Return the (x, y) coordinate for the center point of the cell that contains the specified text.  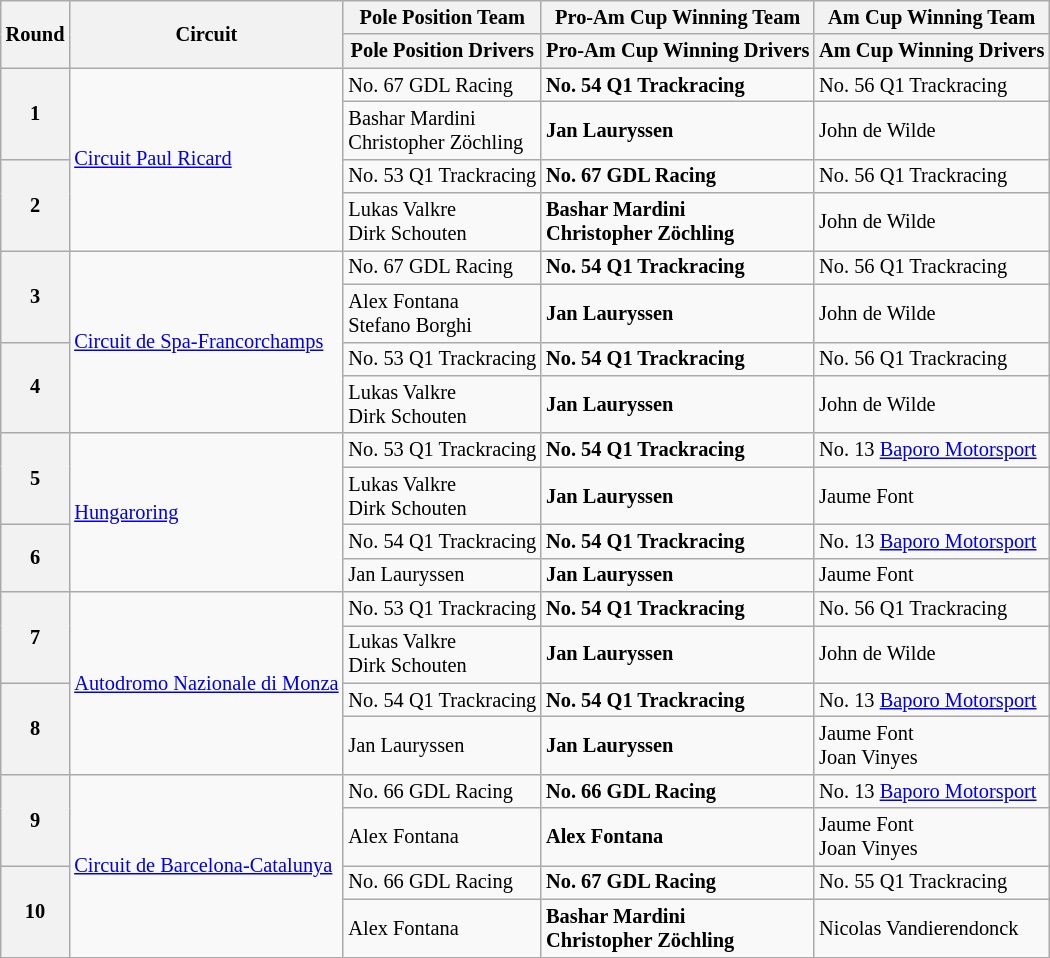
1 (36, 114)
3 (36, 296)
Hungaroring (206, 512)
Circuit de Barcelona-Catalunya (206, 866)
Round (36, 34)
6 (36, 558)
Alex Fontana Stefano Borghi (442, 313)
9 (36, 820)
Nicolas Vandierendonck (932, 928)
8 (36, 728)
Circuit de Spa-Francorchamps (206, 342)
Am Cup Winning Drivers (932, 51)
2 (36, 204)
5 (36, 478)
Pro-Am Cup Winning Drivers (678, 51)
Pole Position Team (442, 17)
Pole Position Drivers (442, 51)
10 (36, 910)
Pro-Am Cup Winning Team (678, 17)
Circuit (206, 34)
Am Cup Winning Team (932, 17)
Autodromo Nazionale di Monza (206, 684)
4 (36, 388)
Circuit Paul Ricard (206, 160)
7 (36, 638)
No. 55 Q1 Trackracing (932, 882)
